Determine the (X, Y) coordinate at the center of the cell enclosing the given text.  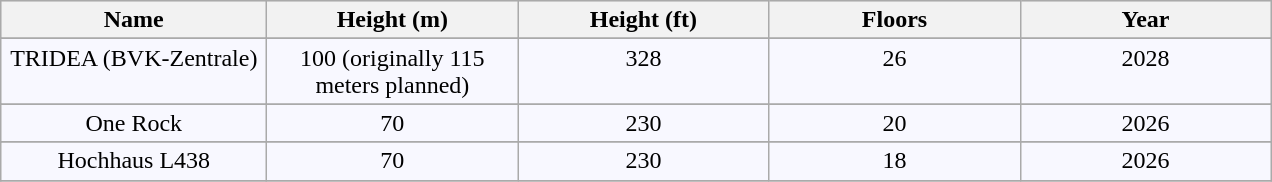
Floors (894, 20)
328 (644, 72)
Height (ft) (644, 20)
20 (894, 123)
Height (m) (392, 20)
TRIDEA (BVK-Zentrale) (134, 72)
Hochhaus L438 (134, 161)
One Rock (134, 123)
26 (894, 72)
100 (originally 115 meters planned) (392, 72)
2028 (1146, 72)
18 (894, 161)
Name (134, 20)
Year (1146, 20)
